Detect which cell encompasses the target text, then output its [X, Y] center coordinate. 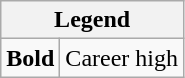
Legend [92, 20]
Career high [122, 58]
Bold [30, 58]
